Determine the (X, Y) coordinate at the center of the cell enclosing the given text.  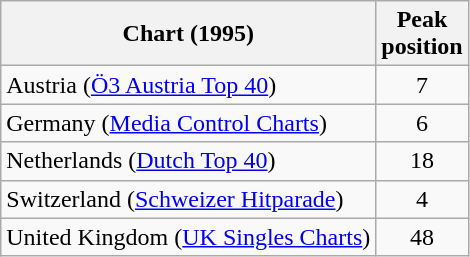
Switzerland (Schweizer Hitparade) (188, 199)
48 (422, 237)
Austria (Ö3 Austria Top 40) (188, 85)
Germany (Media Control Charts) (188, 123)
18 (422, 161)
6 (422, 123)
Peakposition (422, 34)
7 (422, 85)
Chart (1995) (188, 34)
Netherlands (Dutch Top 40) (188, 161)
4 (422, 199)
United Kingdom (UK Singles Charts) (188, 237)
